Pinpoint the cell where the given text exists, returning its (X, Y) midpoint coordinate. 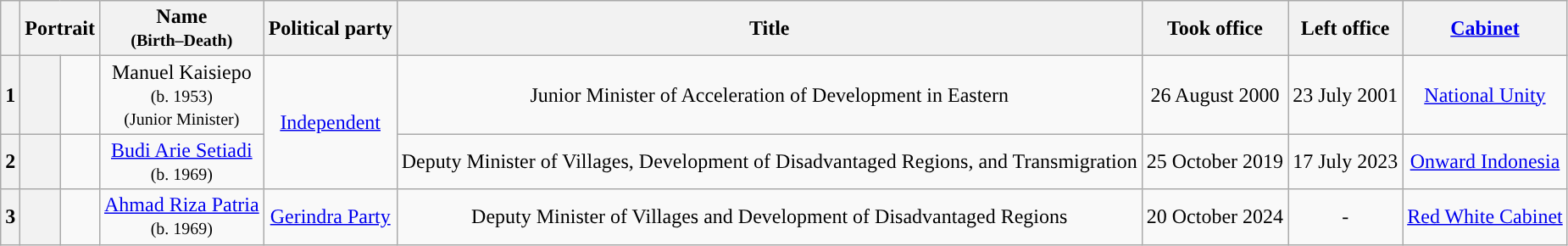
Deputy Minister of Villages and Development of Disadvantaged Regions (770, 217)
Political party (331, 29)
Manuel Kaisiepo(b. 1953)(Junior Minister) (181, 95)
Title (770, 29)
Gerindra Party (331, 217)
Deputy Minister of Villages, Development of Disadvantaged Regions, and Transmigration (770, 161)
- (1346, 217)
Took office (1215, 29)
25 October 2019 (1215, 161)
Red White Cabinet (1485, 217)
Name(Birth–Death) (181, 29)
17 July 2023 (1346, 161)
Budi Arie Setiadi(b. 1969) (181, 161)
Cabinet (1485, 29)
26 August 2000 (1215, 95)
20 October 2024 (1215, 217)
23 July 2001 (1346, 95)
Junior Minister of Acceleration of Development in Eastern (770, 95)
Portrait (60, 29)
3 (10, 217)
Independent (331, 122)
Ahmad Riza Patria(b. 1969) (181, 217)
1 (10, 95)
National Unity (1485, 95)
Left office (1346, 29)
2 (10, 161)
Onward Indonesia (1485, 161)
